Output the [X, Y] coordinate of the center of the cell containing the given text.  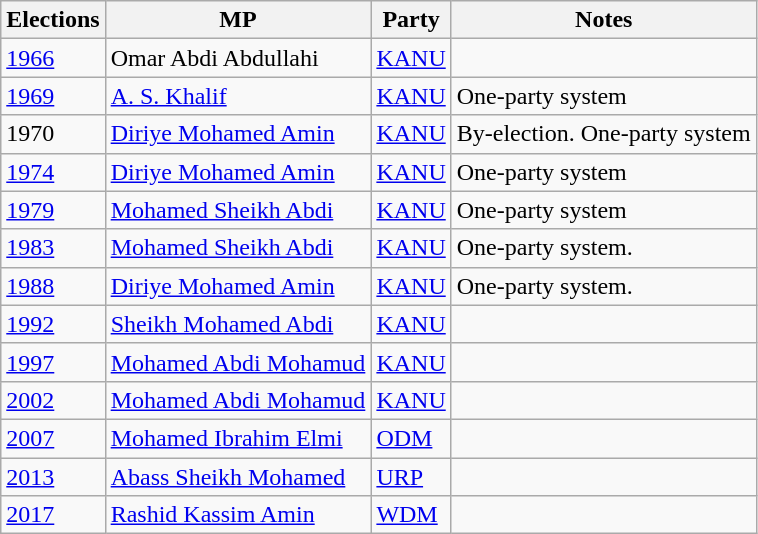
1966 [53, 58]
2007 [53, 438]
Omar Abdi Abdullahi [238, 58]
1988 [53, 286]
WDM [411, 515]
1983 [53, 248]
MP [238, 20]
1992 [53, 324]
By-election. One-party system [604, 134]
A. S. Khalif [238, 96]
1997 [53, 362]
1970 [53, 134]
Rashid Kassim Amin [238, 515]
Mohamed Ibrahim Elmi [238, 438]
1969 [53, 96]
Elections [53, 20]
Abass Sheikh Mohamed [238, 477]
Notes [604, 20]
2017 [53, 515]
1979 [53, 210]
1974 [53, 172]
Party [411, 20]
Sheikh Mohamed Abdi [238, 324]
2002 [53, 400]
2013 [53, 477]
URP [411, 477]
ODM [411, 438]
